Extract the (X, Y) coordinate from the center of the cell holding the provided text.  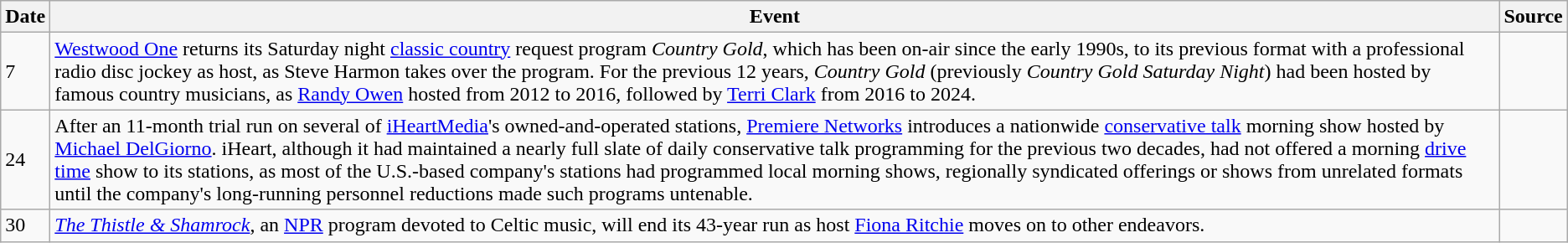
30 (25, 225)
24 (25, 159)
The Thistle & Shamrock, an NPR program devoted to Celtic music, will end its 43-year run as host Fiona Ritchie moves on to other endeavors. (775, 225)
Event (775, 17)
Source (1533, 17)
Date (25, 17)
7 (25, 71)
